Locate the cell with the specified text and output its [x, y] center coordinate. 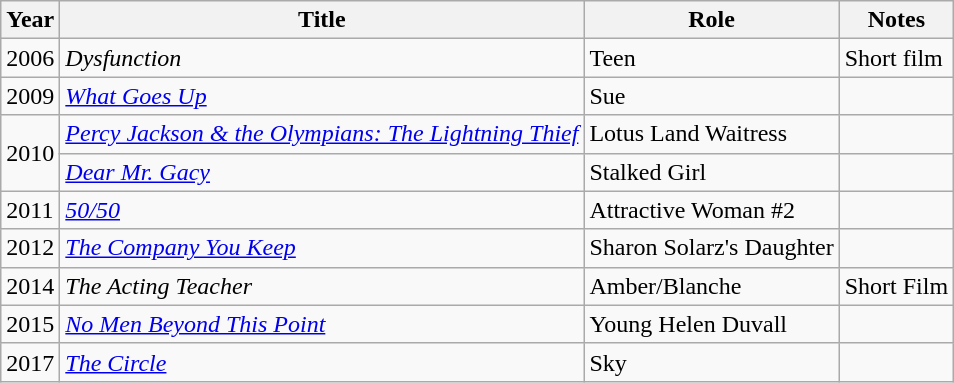
2014 [30, 286]
Year [30, 20]
2010 [30, 153]
The Circle [322, 362]
Sharon Solarz's Daughter [712, 248]
Teen [712, 58]
Percy Jackson & the Olympians: The Lightning Thief [322, 134]
Attractive Woman #2 [712, 210]
Amber/Blanche [712, 286]
50/50 [322, 210]
Role [712, 20]
2006 [30, 58]
2017 [30, 362]
Short Film [896, 286]
The Company You Keep [322, 248]
Dysfunction [322, 58]
Stalked Girl [712, 172]
Dear Mr. Gacy [322, 172]
2011 [30, 210]
Short film [896, 58]
Young Helen Duvall [712, 324]
Sue [712, 96]
No Men Beyond This Point [322, 324]
Title [322, 20]
The Acting Teacher [322, 286]
2009 [30, 96]
2015 [30, 324]
What Goes Up [322, 96]
Notes [896, 20]
Sky [712, 362]
2012 [30, 248]
Lotus Land Waitress [712, 134]
